Provide the (X, Y) coordinate of the cell's center where the given text is located.  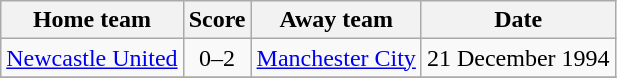
21 December 1994 (518, 58)
Date (518, 20)
Away team (336, 20)
Home team (92, 20)
Newcastle United (92, 58)
Score (217, 20)
0–2 (217, 58)
Manchester City (336, 58)
